Provide the [x, y] coordinate of the cell's center where the given text is located.  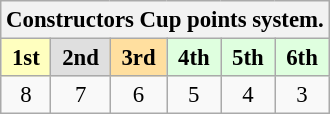
2nd [80, 58]
3 [302, 95]
5th [248, 58]
5 [194, 95]
4 [248, 95]
3rd [138, 58]
6 [138, 95]
8 [26, 95]
4th [194, 58]
Constructors Cup points system. [165, 20]
6th [302, 58]
7 [80, 95]
1st [26, 58]
